Scan for the cell matching the given text and deliver its [x, y] coordinate at center. 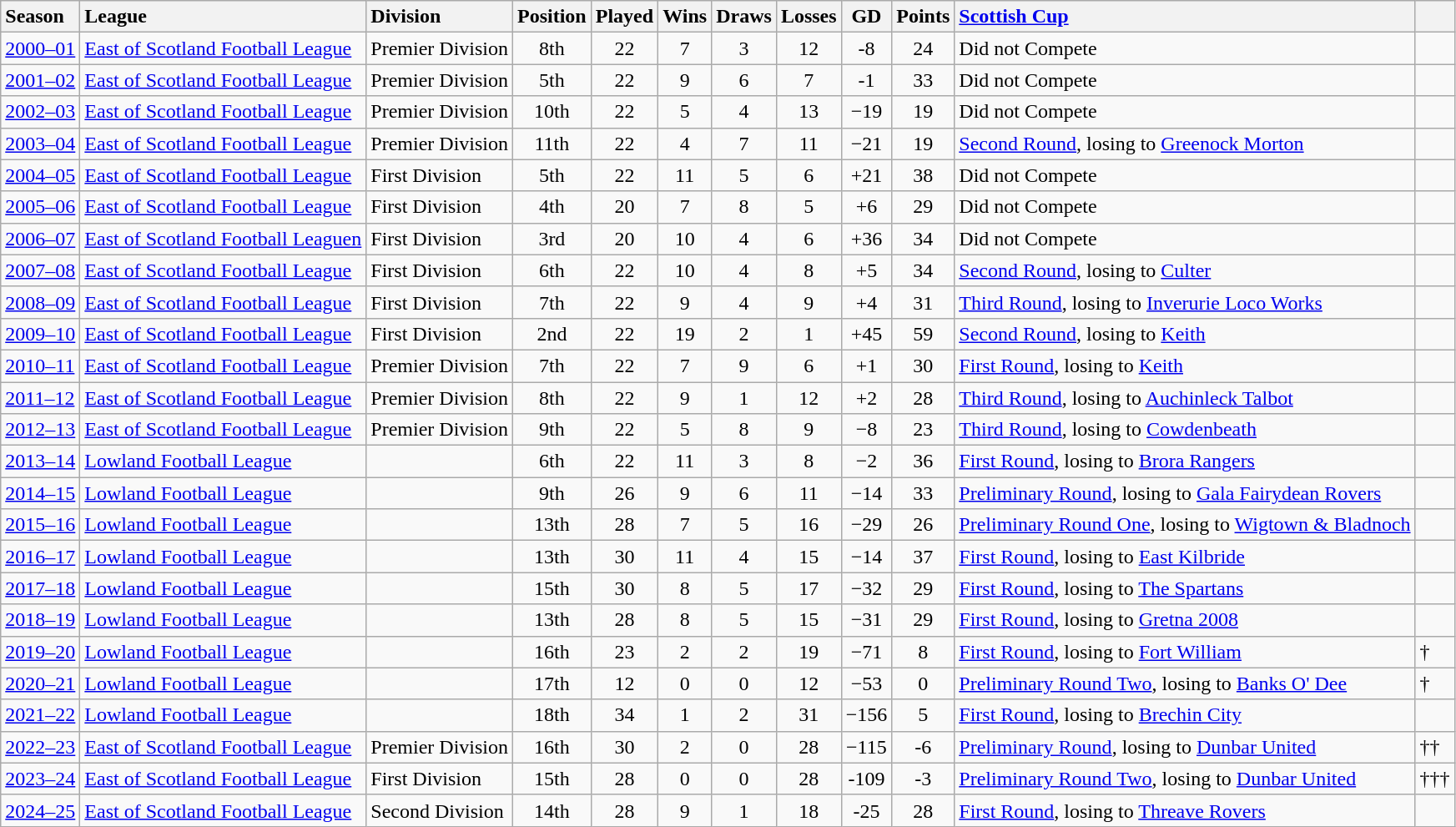
Third Round, losing to Inverurie Loco Works [1185, 302]
-6 [923, 747]
Preliminary Round One, losing to Wigtown & Bladnoch [1185, 525]
+36 [866, 239]
+2 [866, 398]
17th [552, 683]
Scottish Cup [1185, 17]
−21 [866, 144]
17 [809, 588]
Preliminary Round, losing to Gala Fairydean Rovers [1185, 493]
2022–23 [40, 747]
2006–07 [40, 239]
Season [40, 17]
−53 [866, 683]
3rd [552, 239]
−19 [866, 112]
2000–01 [40, 48]
Played [624, 17]
-3 [923, 779]
+6 [866, 207]
2019–20 [40, 652]
First Round, losing to Fort William [1185, 652]
Position [552, 17]
10th [552, 112]
2018–19 [40, 620]
2015–16 [40, 525]
Second Division [440, 810]
Third Round, losing to Cowdenbeath [1185, 430]
2010–11 [40, 366]
14th [552, 810]
2024–25 [40, 810]
−8 [866, 430]
2002–03 [40, 112]
2014–15 [40, 493]
+21 [866, 175]
36 [923, 461]
-109 [866, 779]
Second Round, losing to Greenock Morton [1185, 144]
−32 [866, 588]
League [224, 17]
11th [552, 144]
2009–10 [40, 334]
2001–02 [40, 80]
4th [552, 207]
−29 [866, 525]
2011–12 [40, 398]
2023–24 [40, 779]
First Round, losing to Brora Rangers [1185, 461]
First Round, losing to Gretna 2008 [1185, 620]
GD [866, 17]
−156 [866, 715]
37 [923, 557]
−31 [866, 620]
2016–17 [40, 557]
-25 [866, 810]
18 [809, 810]
2020–21 [40, 683]
2005–06 [40, 207]
2nd [552, 334]
-8 [866, 48]
+5 [866, 270]
First Round, losing to The Spartans [1185, 588]
2012–13 [40, 430]
−2 [866, 461]
2013–14 [40, 461]
16 [809, 525]
+4 [866, 302]
Draws [744, 17]
††† [1435, 779]
Preliminary Round, losing to Dunbar United [1185, 747]
2008–09 [40, 302]
−115 [866, 747]
East of Scotland Football Leaguen [224, 239]
Preliminary Round Two, losing to Dunbar United [1185, 779]
First Round, losing to Threave Rovers [1185, 810]
13 [809, 112]
+45 [866, 334]
Losses [809, 17]
Points [923, 17]
24 [923, 48]
First Round, losing to East Kilbride [1185, 557]
Preliminary Round Two, losing to Banks O' Dee [1185, 683]
-1 [866, 80]
Second Round, losing to Culter [1185, 270]
59 [923, 334]
Division [440, 17]
38 [923, 175]
2007–08 [40, 270]
Third Round, losing to Auchinleck Talbot [1185, 398]
Second Round, losing to Keith [1185, 334]
Wins [685, 17]
−71 [866, 652]
+1 [866, 366]
†† [1435, 747]
First Round, losing to Brechin City [1185, 715]
2003–04 [40, 144]
First Round, losing to Keith [1185, 366]
2021–22 [40, 715]
2017–18 [40, 588]
18th [552, 715]
2004–05 [40, 175]
